Search for the cell housing the specified text and yield its [X, Y] center coordinate. 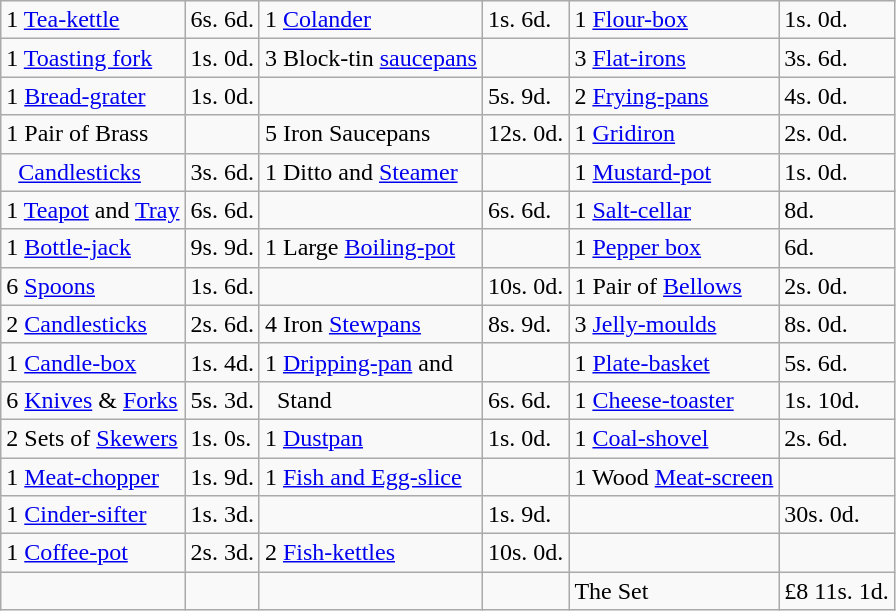
1 Ditto and Steamer [370, 172]
1s. 10d. [837, 400]
£8 11s. 1d. [837, 591]
3 Flat-irons [674, 58]
2s. 3d. [222, 553]
1 Pair of Bellows [674, 286]
Stand [370, 400]
1 Wood Meat-screen [674, 477]
1 Large Boiling-pot [370, 248]
6 Knives & Forks [93, 400]
8d. [837, 210]
1 Dripping-pan and [370, 362]
1 Gridiron [674, 134]
1 Bread-grater [93, 96]
1 Colander [370, 20]
The Set [674, 591]
1 Tea-kettle [93, 20]
12s. 0d. [525, 134]
1 Fish and Egg-slice [370, 477]
1 Coffee-pot [93, 553]
1 Dustpan [370, 438]
4s. 0d. [837, 96]
1 Flour-box [674, 20]
1 Pair of Brass [93, 134]
1s. 3d. [222, 515]
4 Iron Stewpans [370, 324]
5 Iron Saucepans [370, 134]
8s. 9d. [525, 324]
3 Block-tin saucepans [370, 58]
1s. 4d. [222, 362]
1 Coal-shovel [674, 438]
1 Teapot and Tray [93, 210]
1 Cinder-sifter [93, 515]
1 Mustard-pot [674, 172]
1 Bottle-jack [93, 248]
5s. 9d. [525, 96]
6d. [837, 248]
1 Plate-basket [674, 362]
2 Fish-kettles [370, 553]
30s. 0d. [837, 515]
8s. 0d. [837, 324]
2 Sets of Skewers [93, 438]
1 Meat-chopper [93, 477]
2 Candlesticks [93, 324]
6 Spoons [93, 286]
1s. 0s. [222, 438]
3 Jelly-moulds [674, 324]
1 Salt-cellar [674, 210]
5s. 3d. [222, 400]
9s. 9d. [222, 248]
5s. 6d. [837, 362]
1 Cheese-toaster [674, 400]
1 Toasting fork [93, 58]
2 Frying-pans [674, 96]
1 Candle-box [93, 362]
1 Pepper box [674, 248]
Candlesticks [93, 172]
